For the text-containing cell, return its midpoint in [x, y] coordinate format. 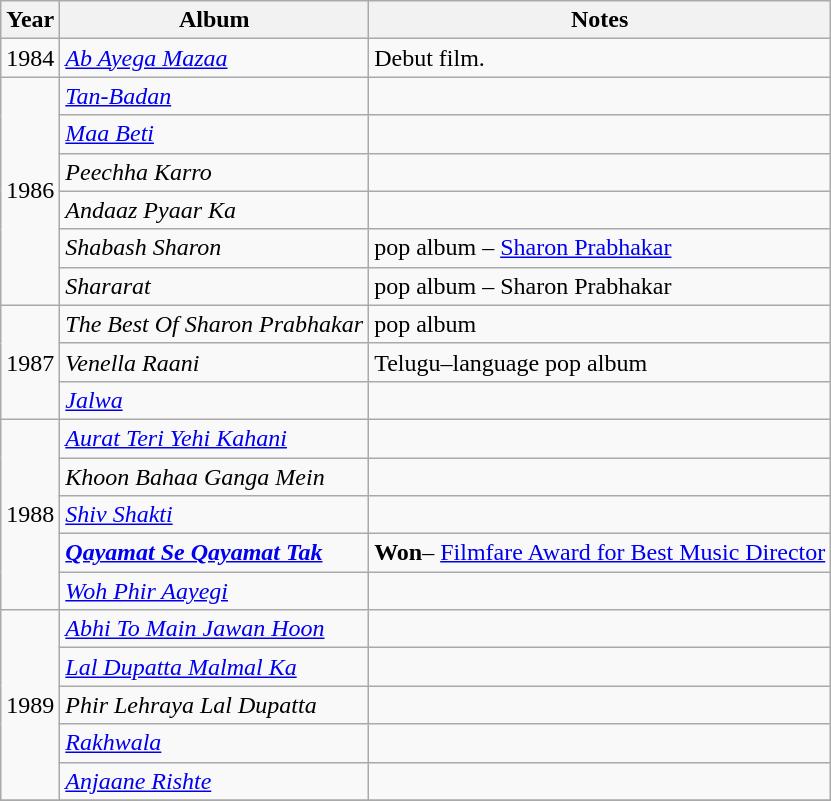
1986 [30, 191]
Anjaane Rishte [214, 781]
Aurat Teri Yehi Kahani [214, 438]
Debut film. [600, 58]
Album [214, 20]
Tan-Badan [214, 96]
Qayamat Se Qayamat Tak [214, 553]
Andaaz Pyaar Ka [214, 210]
1984 [30, 58]
Shabash Sharon [214, 248]
Notes [600, 20]
Venella Raani [214, 362]
Phir Lehraya Lal Dupatta [214, 705]
pop album [600, 324]
Jalwa [214, 400]
Ab Ayega Mazaa [214, 58]
1989 [30, 705]
Peechha Karro [214, 172]
1987 [30, 362]
Year [30, 20]
1988 [30, 514]
Shiv Shakti [214, 515]
Shararat [214, 286]
Abhi To Main Jawan Hoon [214, 629]
Telugu–language pop album [600, 362]
The Best Of Sharon Prabhakar [214, 324]
Maa Beti [214, 134]
Khoon Bahaa Ganga Mein [214, 477]
Lal Dupatta Malmal Ka [214, 667]
Woh Phir Aayegi [214, 591]
Rakhwala [214, 743]
Won– Filmfare Award for Best Music Director [600, 553]
